Output the [x, y] coordinate of the center of the cell containing the given text.  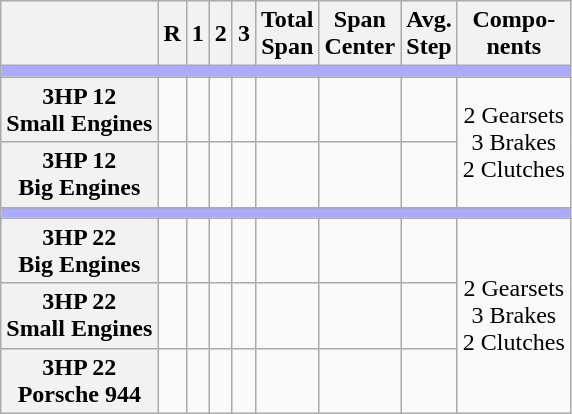
SpanCenter [360, 34]
3HP 22Big Engines [80, 250]
3 [244, 34]
Avg.Step [430, 34]
3HP 22Porsche 944 [80, 380]
3HP 12Big Engines [80, 174]
1 [198, 34]
3HP 22Small Engines [80, 316]
2 [220, 34]
Compo-nents [514, 34]
3HP 12Small Engines [80, 110]
TotalSpan [287, 34]
R [172, 34]
